Search for the cell housing the specified text and yield its (x, y) center coordinate. 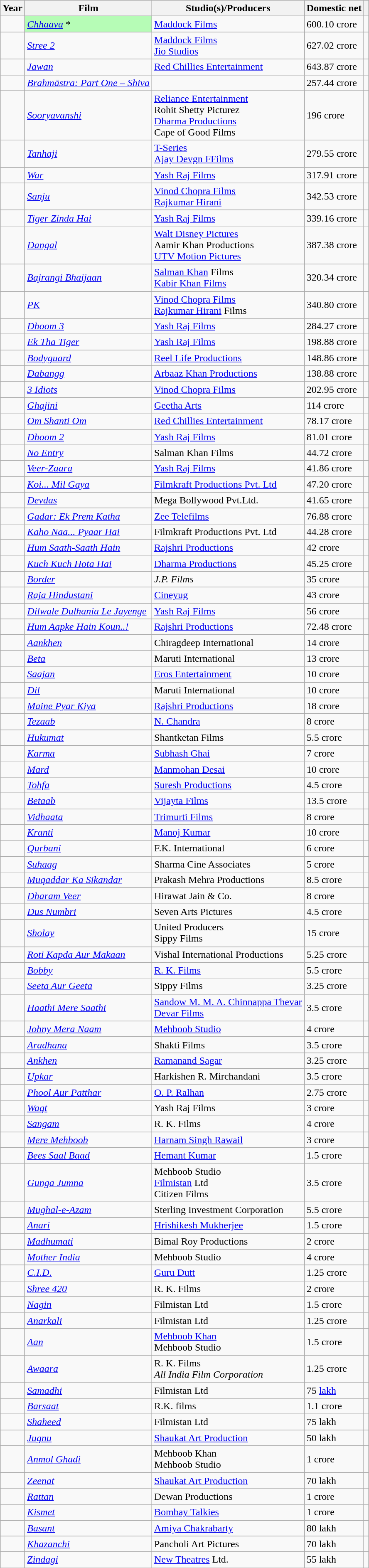
Suresh Productions (229, 785)
Amiya Chakrabarty (229, 1528)
T-SeriesAjay Devgn FFilms (229, 154)
50 lakh (334, 1438)
Maddock Films (229, 24)
F.K. International (229, 848)
Hukumat (89, 737)
Reliance EntertainmentRohit Shetty PicturezDharma ProductionsCape of Good Films (229, 116)
Trimurti Films (229, 817)
New Theatres Ltd. (229, 1560)
13 crore (334, 658)
Sippy Films (229, 986)
Studio(s)/Producers (229, 8)
138.88 crore (334, 374)
Harkishen R. Mirchandani (229, 1076)
387.38 crore (334, 245)
Brahmāstra: Part One – Shiva (89, 83)
7 crore (334, 753)
Suhaag (89, 864)
56 crore (334, 611)
Bajrangi Bhaijaan (89, 278)
76.88 crore (334, 516)
Salman Khan FilmsKabir Khan Films (229, 278)
No Entry (89, 453)
Cineyug (229, 595)
Anmol Ghadi (89, 1459)
Zeenat (89, 1481)
Manoj Kumar (229, 833)
1.1 crore (334, 1406)
Vinod Chopra FilmsRajkumar Hirani Films (229, 304)
Nagin (89, 1304)
Pancholi Art Pictures (229, 1544)
Vidhaata (89, 817)
Sooryavanshi (89, 116)
Awaara (89, 1368)
Muqaddar Ka Sikandar (89, 880)
Year (12, 8)
Sterling Investment Corporation (229, 1210)
44.28 crore (334, 532)
Veer-Zaara (89, 468)
Mughal-e-Azam (89, 1210)
Aankhen (89, 643)
Vinod Chopra Films (229, 390)
Manmohan Desai (229, 769)
196 crore (334, 116)
45.25 crore (334, 563)
35 crore (334, 579)
Hemant Kumar (229, 1156)
284.27 crore (334, 326)
Saajan (89, 674)
Haathi Mere Saathi (89, 1008)
8.5 crore (334, 880)
Maddock FilmsJio Studios (229, 46)
Shaheed (89, 1422)
Dilwale Dulhania Le Jayenge (89, 611)
339.16 crore (334, 218)
Chiragdeep International (229, 643)
Vinod Chopra FilmsRajkumar Hirani (229, 196)
Subhash Ghai (229, 753)
Kranti (89, 833)
Jawan (89, 67)
Shantketan Films (229, 737)
Anarkali (89, 1320)
Arbaaz Khan Productions (229, 374)
Rattan (89, 1497)
600.10 crore (334, 24)
Mere Mehboob (89, 1140)
R.K. films (229, 1406)
Hum Saath-Saath Hain (89, 547)
114 crore (334, 405)
Harnam Singh Rawail (229, 1140)
Samadhi (89, 1390)
Chhaava * (89, 24)
14 crore (334, 643)
O. P. Ralhan (229, 1092)
Qurbani (89, 848)
Mehboob Studio Filmistan Ltd Citizen Films (229, 1183)
3 Idiots (89, 390)
Ramanand Sagar (229, 1060)
Prakash Mehra Productions (229, 880)
15 crore (334, 933)
Ankhen (89, 1060)
J.P. Films (229, 579)
6 crore (334, 848)
41.65 crore (334, 500)
55 lakh (334, 1560)
Anari (89, 1225)
2.75 crore (334, 1092)
Shree 420 (89, 1289)
Barsaat (89, 1406)
United ProducersSippy Films (229, 933)
PK (89, 304)
Seeta Aur Geeta (89, 986)
Walt Disney PicturesAamir Khan ProductionsUTV Motion Pictures (229, 245)
Bimal Roy Productions (229, 1241)
C.I.D. (89, 1273)
Tohfa (89, 785)
317.91 crore (334, 175)
Sanju (89, 196)
Phool Aur Patthar (89, 1092)
Bees Saal Baad (89, 1156)
Beta (89, 658)
Roti Kapda Aur Makaan (89, 954)
Bodyguard (89, 358)
47.20 crore (334, 484)
Guru Dutt (229, 1273)
Kismet (89, 1512)
Jugnu (89, 1438)
Koi... Mil Gaya (89, 484)
320.34 crore (334, 278)
Salman Khan Films (229, 453)
148.86 crore (334, 358)
Om Shanti Om (89, 421)
Devdas (89, 500)
Maine Pyar Kiya (89, 706)
War (89, 175)
198.88 crore (334, 342)
Bombay Talkies (229, 1512)
202.95 crore (334, 390)
Aan (89, 1342)
627.02 crore (334, 46)
Waqt (89, 1108)
72.48 crore (334, 627)
5 crore (334, 864)
Film (89, 8)
Sharma Cine Associates (229, 864)
340.80 crore (334, 304)
Border (89, 579)
Gadar: Ek Prem Katha (89, 516)
Dabangg (89, 374)
Upkar (89, 1076)
81.01 crore (334, 437)
Aradhana (89, 1045)
Madhumati (89, 1241)
Hrishikesh Mukherjee (229, 1225)
Tanhaji (89, 154)
Tezaab (89, 722)
Stree 2 (89, 46)
643.87 crore (334, 67)
Dharma Productions (229, 563)
Geetha Arts (229, 405)
Ghajini (89, 405)
42 crore (334, 547)
Zee Telefilms (229, 516)
Dus Numbri (89, 912)
78.17 crore (334, 421)
Eros Entertainment (229, 674)
Dhoom 2 (89, 437)
43 crore (334, 595)
279.55 crore (334, 154)
Gunga Jumna (89, 1183)
Dharam Veer (89, 896)
Shakti Films (229, 1045)
Kuch Kuch Hota Hai (89, 563)
Hum Aapke Hain Koun..! (89, 627)
Dhoom 3 (89, 326)
Betaab (89, 801)
Dil (89, 690)
Johny Mera Naam (89, 1029)
80 lakh (334, 1528)
Mega Bollywood Pvt.Ltd. (229, 500)
Kaho Naa... Pyaar Hai (89, 532)
Basant (89, 1528)
Reel Life Productions (229, 358)
Tiger Zinda Hai (89, 218)
Ek Tha Tiger (89, 342)
Bobby (89, 970)
13.5 crore (334, 801)
Domestic net (334, 8)
Sandow M. M. A. Chinnappa ThevarDevar Films (229, 1008)
Hirawat Jain & Co. (229, 896)
R. K. FilmsAll India Film Corporation (229, 1368)
Seven Arts Pictures (229, 912)
Raja Hindustani (89, 595)
Dewan Productions (229, 1497)
Vijayta Films (229, 801)
18 crore (334, 706)
Khazanchi (89, 1544)
Vishal International Productions (229, 954)
257.44 crore (334, 83)
N. Chandra (229, 722)
342.53 crore (334, 196)
Sangam (89, 1124)
Sholay (89, 933)
44.72 crore (334, 453)
Karma (89, 753)
5.25 crore (334, 954)
41.86 crore (334, 468)
Mard (89, 769)
Zindagi (89, 1560)
Mother India (89, 1257)
Dangal (89, 245)
